Locate the cell with the specified text and output its (x, y) center coordinate. 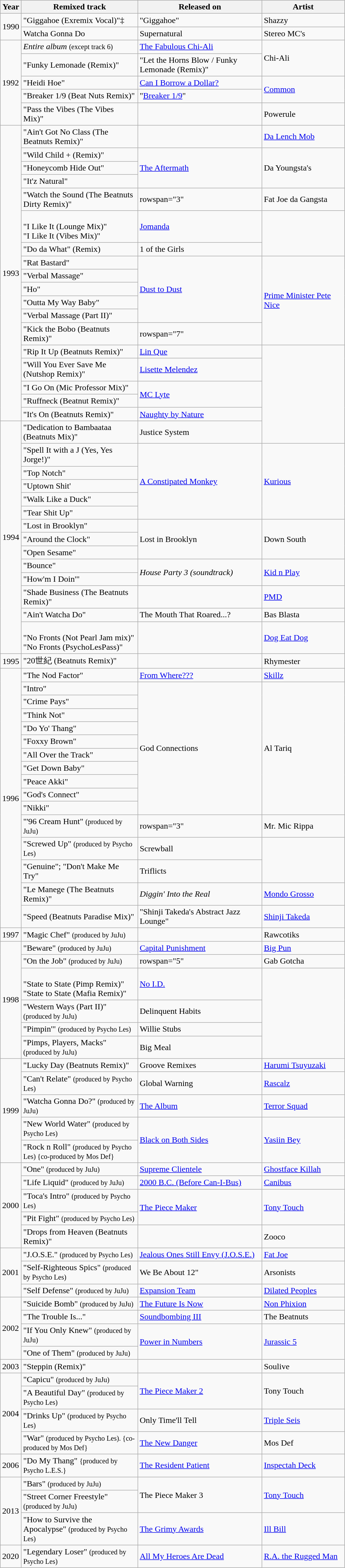
"No Fronts (Not Pearl Jam mix)" "No Fronts (PsychoLesPass)" (80, 638)
Kid n Play (303, 572)
"Genuine"; "Don't Make Me Try" (80, 871)
"Walk Like a Duck" (80, 499)
"Top Notch" (80, 473)
The Fabulous Chi-Ali (200, 47)
"Intro" (80, 688)
"Giggahoe (Exremix Vocal)"‡ (80, 20)
"Breaker 1/9 (Beat Nuts Remix)" (80, 96)
Mondo Grosso (303, 894)
No I.D. (200, 984)
Powerule (303, 114)
"How to Survive the Apocalypse" (produced by Psycho Les) (80, 1529)
"Giggahoe" (200, 20)
Dilated Peoples (303, 1290)
"Pit Fight" (produced by Psycho Les) (80, 1219)
From Where??? (200, 675)
1995 (11, 661)
"Spell It with a J (Yes, Yes Jorge!)" (80, 455)
"Bounce" (80, 566)
"A Beautiful Day" (produced by Psycho Les) (80, 1397)
"Lucky Day (Beatnuts Remix)" (80, 1065)
"Magic Chef" (produced by JuJu) (80, 935)
1 of the Girls (200, 249)
Jomanda (200, 227)
Big Pun (303, 948)
"War" (produced by Psycho Les). {co-produced by Mos Def} (80, 1443)
"Pass the Vibes (The Vibes Mix)" (80, 114)
"Street Corner Freestyle" (produced by JuJu) (80, 1502)
1999 (11, 1110)
"Self Defense" (produced by JuJu) (80, 1290)
The Piece Maker (200, 1207)
"Watch the Sound (The Beatnuts Dirty Remix)" (80, 199)
Dust to Dust (200, 289)
Fat Joe da Gangsta (303, 199)
Shazzy (303, 20)
"God's Connect" (80, 794)
"On the Job" (produced by JuJu) (80, 961)
Supreme Clientele (200, 1169)
"Ho" (80, 289)
"Screwed Up" (produced by Psycho Les) (80, 849)
"Life Liquid" (produced by JuJu) (80, 1183)
"One of Them" (produced by JuJu) (80, 1353)
Non Phixion (303, 1304)
Dog Eat Dog (303, 638)
MC Lyte (200, 394)
Bas Blasta (303, 615)
Stereo MC's (303, 33)
"Self-Righteous Spics" (produced by Psycho Les) (80, 1272)
"Speed (Beatnuts Paradise Mix)" (80, 917)
Global Warning (200, 1083)
R.A. the Rugged Man (303, 1556)
"How'm I Doin'" (80, 579)
2020 (11, 1556)
"Shade Business (The Beatnuts Remix)" (80, 597)
"If You Only Knew" (produced by JuJu) (80, 1335)
"Nikki" (80, 808)
The Resident Patient (200, 1465)
1990 (11, 27)
"The Nod Factor" (80, 675)
Terror Squad (303, 1106)
"Wild Child + (Remix)" (80, 154)
PMD (303, 597)
"It'z Natural" (80, 181)
Screwball (200, 849)
"Pimpin'" (produced by Psycho Les) (80, 1029)
Ill Bill (303, 1529)
Kurious (303, 481)
"Rip It Up (Beatnuts Remix)" (80, 352)
"Toca's Intro" (produced by Psycho Les) (80, 1200)
Rawcotiks (303, 935)
2004 (11, 1413)
"Ain't Watcha Do" (80, 615)
Jealous Ones Still Envy (J.O.S.E.) (200, 1254)
Gab Gotcha (303, 961)
"Get Down Baby" (80, 768)
Big Meal (200, 1047)
Rhymester (303, 661)
1997 (11, 935)
The New Danger (200, 1443)
1994 (11, 537)
1996 (11, 798)
Capital Punishment (200, 948)
Ghostface Killah (303, 1169)
Lisette Melendez (200, 370)
Black on Both Sides (200, 1140)
"20世紀 (Beatnuts Remix)" (80, 661)
Released on (200, 7)
Al Tariq (303, 748)
2006 (11, 1465)
"Pimps, Players, Macks" (produced by JuJu) (80, 1047)
Soulive (303, 1366)
"Let the Horns Blow / Funky Lemonade (Remix)" (200, 65)
"Do da What" (Remix) (80, 249)
Arsonists (303, 1272)
1998 (11, 1000)
The Mouth That Roared...? (200, 615)
"Beware" (produced by JuJu) (80, 948)
Yasiin Bey (303, 1140)
Naughty by Nature (200, 414)
The Piece Maker 3 (200, 1495)
Only Time'll Tell (200, 1420)
"Rock n Roll" (produced by Psycho Les) {co-produced by Mos Def} (80, 1151)
Canibus (303, 1183)
A Constipated Monkey (200, 481)
"Crime Pays" (80, 702)
"Lost in Brooklyn" (80, 526)
"Watcha Gonna Do?" (produced by JuJu) (80, 1106)
"J.O.S.E." (produced by Psycho Les) (80, 1254)
2000 B.C. (Before Can-I-Bus) (200, 1183)
Remixed track (80, 7)
Triflicts (200, 871)
Jurassic 5 (303, 1341)
Groove Remixes (200, 1065)
"Kick the Bobo (Beatnuts Remix)" (80, 333)
Inspectah Deck (303, 1465)
"Around the Clock" (80, 539)
Down South (303, 539)
Year (11, 7)
Watcha Gonna Do (80, 33)
The Future Is Now (200, 1304)
"Verbal Massage (Part II)" (80, 316)
"New World Water" (produced by Psycho Les) (80, 1129)
"Rat Bastard" (80, 263)
"Funky Lemonade (Remix)" (80, 65)
Chi-Ali (303, 58)
Triple Seis (303, 1420)
The Beatnuts (303, 1317)
Justice System (200, 432)
House Party 3 (soundtrack) (200, 572)
"The Trouble Is..." (80, 1317)
Lin Que (200, 352)
2002 (11, 1328)
"I Go On (Mic Professor Mix)" (80, 387)
"Ruffneck (Beatnut Remix)" (80, 401)
"One" (produced by JuJu) (80, 1169)
"Dedication to Bambaataa (Beatnuts Mix)" (80, 432)
Fat Joe (303, 1254)
All My Heroes Are Dead (200, 1556)
God Connections (200, 748)
"Open Sesame" (80, 552)
"Uptown Shit' (80, 486)
"Tear Shit Up" (80, 513)
"Shinji Takeda's Abstract Jazz Lounge" (200, 917)
"It's On (Beatnuts Remix)" (80, 414)
"Think Not" (80, 715)
"Honeycomb Hide Out" (80, 168)
"Will You Ever Save Me (Nutshop Remix)" (80, 370)
2000 (11, 1205)
Prime Minister Pete Nice (303, 301)
"Do Yo' Thang" (80, 728)
"Drinks Up" (produced by Psycho Les) (80, 1420)
The Grimy Awards (200, 1529)
Delinquent Habits (200, 1011)
"Capicu" (produced by JuJu) (80, 1379)
Da Lench Mob (303, 137)
rowspan="5" (200, 961)
2003 (11, 1366)
Shinji Takeda (303, 917)
"Verbal Massage" (80, 276)
"All Over the Track" (80, 755)
2013 (11, 1511)
"Ain't Got No Class (The Beatnuts Remix)" (80, 137)
The Album (200, 1106)
"Legendary Loser" (produced by Psycho Les) (80, 1556)
"Can't Relate" (produced by Psycho Les) (80, 1083)
Skillz (303, 675)
Entire album (except track 6) (80, 47)
"Drops from Heaven (Beatnuts Remix)" (80, 1237)
Lost in Brooklyn (200, 539)
The Piece Maker 2 (200, 1391)
Rascalz (303, 1083)
Willie Stubs (200, 1029)
Can I Borrow a Dollar? (200, 83)
"'96 Cream Hunt" (produced by JuJu) (80, 826)
"Peace Akki" (80, 781)
"State to State (Pimp Remix)" "State to State (Mafia Remix)" (80, 984)
Da Youngsta's (303, 168)
"Steppin (Remix)" (80, 1366)
Soundbombing III (200, 1317)
"Foxxy Brown" (80, 741)
We Be About 12" (200, 1272)
"Outta My Way Baby" (80, 302)
Power in Numbers (200, 1341)
"Do My Thang" {produced by Psycho L.E.S.} (80, 1465)
2001 (11, 1272)
Harumi Tsuyuzaki (303, 1065)
"Heidi Hoe" (80, 83)
"Breaker 1/9" (200, 96)
Artist (303, 7)
Zooco (303, 1237)
Supernatural (200, 33)
Diggin' Into the Real (200, 894)
"Western Ways (Part II)" (produced by JuJu) (80, 1011)
Mos Def (303, 1443)
rowspan="7" (200, 333)
"Suicide Bomb" (produced by JuJu) (80, 1304)
Mr. Mic Rippa (303, 826)
"Bars" (produced by JuJu) (80, 1484)
"Le Manege (The Beatnuts Remix)" (80, 894)
1992 (11, 83)
"I Like It (Lounge Mix)" "I Like It (Vibes Mix)" (80, 227)
Common (303, 89)
Expansion Team (200, 1290)
The Aftermath (200, 168)
1993 (11, 273)
